Identify which cell holds the provided text, then report its (x, y) central coordinate. 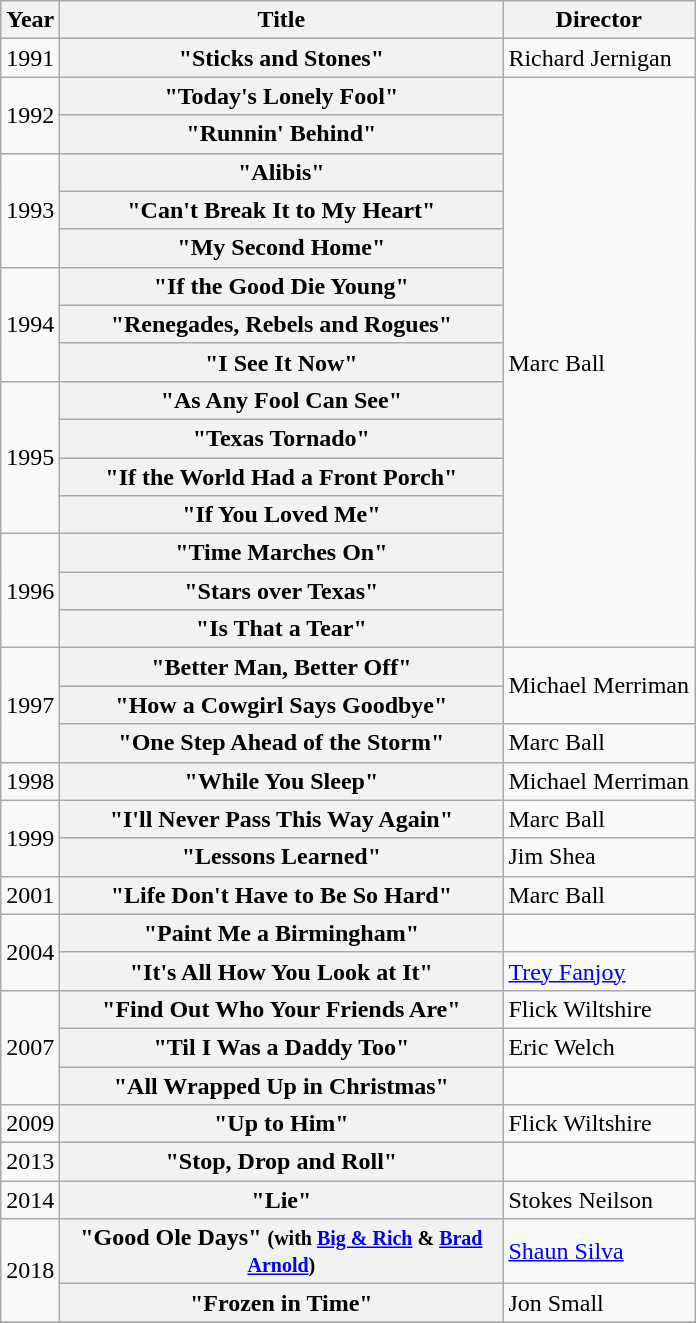
"One Step Ahead of the Storm" (282, 743)
Trey Fanjoy (599, 971)
1997 (30, 705)
"Sticks and Stones" (282, 58)
Eric Welch (599, 1047)
"Frozen in Time" (282, 1303)
Year (30, 20)
"Paint Me a Birmingham" (282, 933)
"Life Don't Have to Be So Hard" (282, 895)
1998 (30, 781)
Richard Jernigan (599, 58)
"If the World Had a Front Porch" (282, 477)
"Better Man, Better Off" (282, 667)
2018 (30, 1270)
"Stars over Texas" (282, 591)
"Stop, Drop and Roll" (282, 1162)
Shaun Silva (599, 1252)
"Renegades, Rebels and Rogues" (282, 324)
"My Second Home" (282, 248)
Title (282, 20)
1999 (30, 838)
"Alibis" (282, 172)
"I See It Now" (282, 362)
"Texas Tornado" (282, 438)
1992 (30, 115)
"Runnin' Behind" (282, 134)
1993 (30, 210)
"Today's Lonely Fool" (282, 96)
Jim Shea (599, 857)
"It's All How You Look at It" (282, 971)
"How a Cowgirl Says Goodbye" (282, 705)
"If You Loved Me" (282, 515)
2013 (30, 1162)
"While You Sleep" (282, 781)
2004 (30, 952)
"As Any Fool Can See" (282, 400)
"Lie" (282, 1200)
"Up to Him" (282, 1124)
"Find Out Who Your Friends Are" (282, 1009)
"All Wrapped Up in Christmas" (282, 1085)
Stokes Neilson (599, 1200)
1994 (30, 324)
"If the Good Die Young" (282, 286)
"Time Marches On" (282, 553)
"Can't Break It to My Heart" (282, 210)
2014 (30, 1200)
2001 (30, 895)
"Til I Was a Daddy Too" (282, 1047)
"Is That a Tear" (282, 629)
1995 (30, 457)
Jon Small (599, 1303)
Director (599, 20)
"Good Ole Days" (with Big & Rich & Brad Arnold) (282, 1252)
1996 (30, 591)
"I'll Never Pass This Way Again" (282, 819)
2009 (30, 1124)
"Lessons Learned" (282, 857)
1991 (30, 58)
2007 (30, 1047)
